Detect which cell encompasses the target text, then output its [x, y] center coordinate. 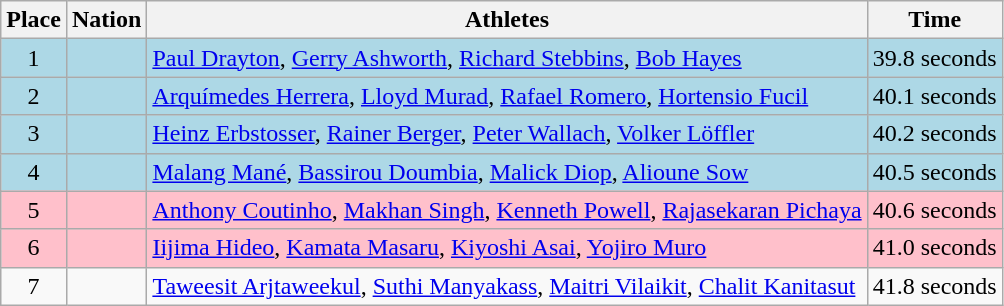
40.2 seconds [934, 134]
7 [34, 286]
Heinz Erbstosser, Rainer Berger, Peter Wallach, Volker Löffler [507, 134]
Athletes [507, 20]
4 [34, 172]
3 [34, 134]
Place [34, 20]
1 [34, 58]
40.5 seconds [934, 172]
Time [934, 20]
41.0 seconds [934, 248]
6 [34, 248]
Arquímedes Herrera, Lloyd Murad, Rafael Romero, Hortensio Fucil [507, 96]
Paul Drayton, Gerry Ashworth, Richard Stebbins, Bob Hayes [507, 58]
5 [34, 210]
Malang Mané, Bassirou Doumbia, Malick Diop, Alioune Sow [507, 172]
41.8 seconds [934, 286]
40.6 seconds [934, 210]
2 [34, 96]
Nation [106, 20]
40.1 seconds [934, 96]
Anthony Coutinho, Makhan Singh, Kenneth Powell, Rajasekaran Pichaya [507, 210]
Taweesit Arjtaweekul, Suthi Manyakass, Maitri Vilaikit, Chalit Kanitasut [507, 286]
39.8 seconds [934, 58]
Iijima Hideo, Kamata Masaru, Kiyoshi Asai, Yojiro Muro [507, 248]
